Return the [X, Y] coordinate for the center point of the cell that contains the specified text.  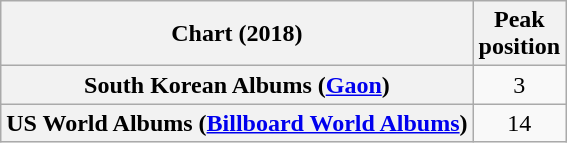
US World Albums (Billboard World Albums) [237, 123]
3 [519, 85]
Peakposition [519, 34]
14 [519, 123]
South Korean Albums (Gaon) [237, 85]
Chart (2018) [237, 34]
